Identify which cell holds the provided text, then report its [X, Y] central coordinate. 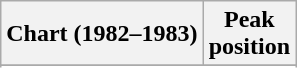
Chart (1982–1983) [102, 34]
Peakposition [249, 34]
